Capture the cell that displays the provided text and extract its [x, y] central coordinate. 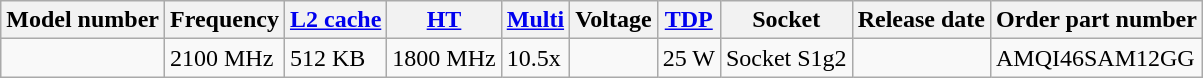
AMQI46SAM12GG [1096, 58]
Order part number [1096, 20]
512 KB [335, 58]
Model number [83, 20]
L2 cache [335, 20]
Multi [535, 20]
HT [444, 20]
TDP [688, 20]
Frequency [224, 20]
25 W [688, 58]
Socket S1g2 [786, 58]
Socket [786, 20]
10.5x [535, 58]
Voltage [614, 20]
1800 MHz [444, 58]
2100 MHz [224, 58]
Release date [921, 20]
